Return [X, Y] of the center of cell containing provided text 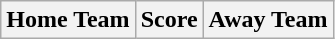
Away Team [268, 20]
Home Team [68, 20]
Score [169, 20]
